Pinpoint the cell where the given text exists, returning its (X, Y) midpoint coordinate. 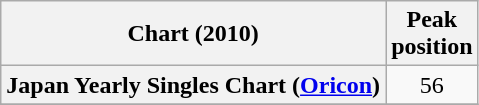
56 (432, 85)
Japan Yearly Singles Chart (Oricon) (194, 85)
Chart (2010) (194, 34)
Peakposition (432, 34)
